Provide the (x, y) coordinate of the cell's center where the given text is located.  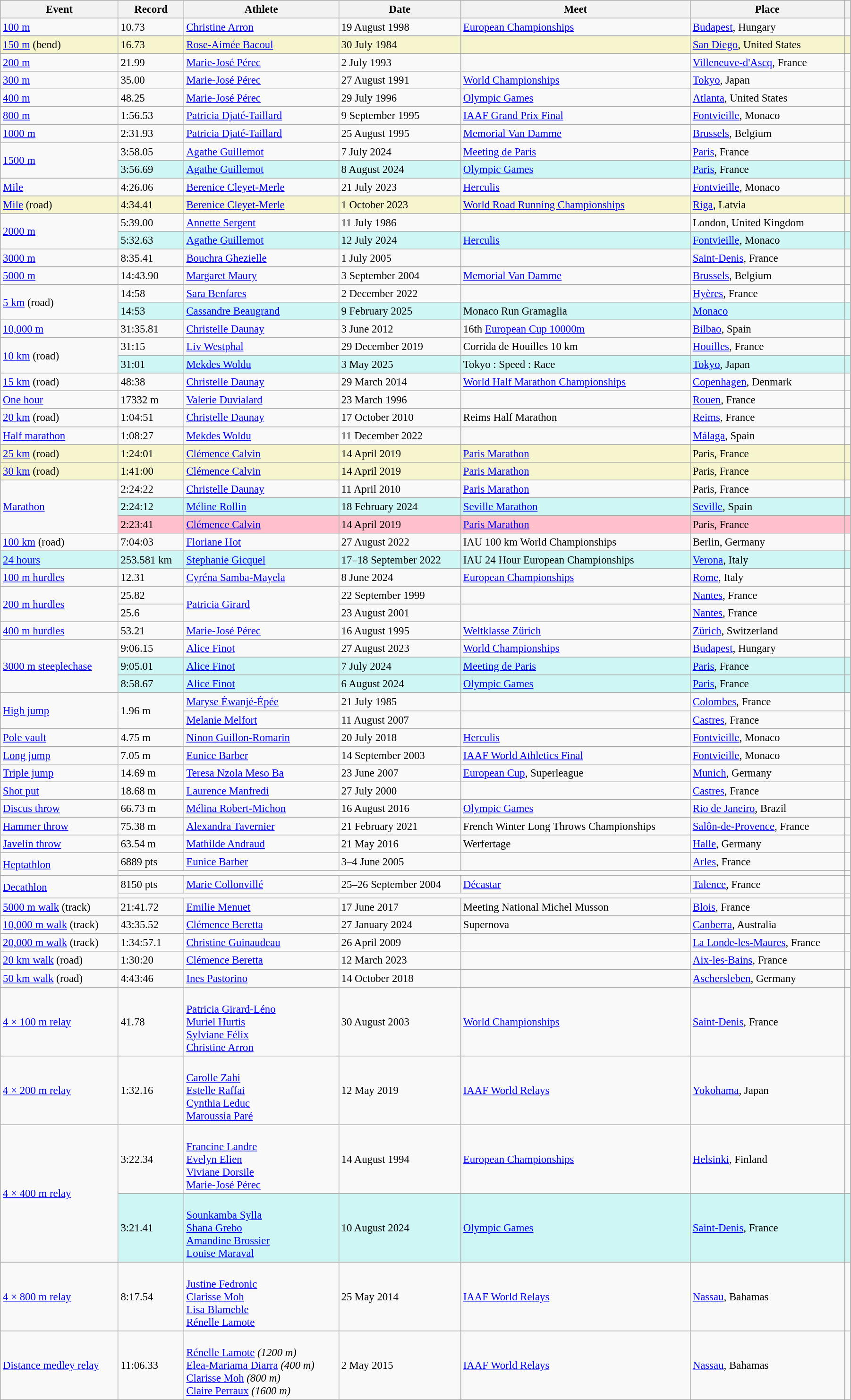
1:08:27 (151, 435)
25–26 September 2004 (400, 885)
Arles, France (767, 862)
25.6 (151, 613)
10 August 2024 (400, 1228)
Decathlon (60, 887)
French Winter Long Throws Championships (575, 826)
30 August 2003 (400, 1022)
IAAF Grand Prix Final (575, 116)
Bouchra Ghezielle (261, 258)
20 July 2018 (400, 737)
3 June 2012 (400, 329)
12.31 (151, 578)
400 m (60, 98)
Colombes, France (767, 702)
Hyères, France (767, 293)
5:39.00 (151, 222)
18.68 m (151, 791)
Rio de Janeiro, Brazil (767, 809)
Riga, Latvia (767, 205)
25.82 (151, 596)
21 July 2023 (400, 187)
Ines Pastorino (261, 978)
Meeting National Michel Musson (575, 907)
14 October 2018 (400, 978)
8 June 2024 (400, 578)
Málaga, Spain (767, 435)
9:05.01 (151, 666)
Half marathon (60, 435)
2000 m (60, 231)
Zürich, Switzerland (767, 631)
Bilbao, Spain (767, 329)
4 × 100 m relay (60, 1022)
Date (400, 9)
1.96 m (151, 710)
6 August 2024 (400, 684)
14 September 2003 (400, 755)
100 km (road) (60, 542)
Carolle ZahiEstelle RaffaiCynthia LeducMaroussia Paré (261, 1090)
Liv Westphal (261, 347)
One hour (60, 400)
3000 m steeplechase (60, 666)
17 June 2017 (400, 907)
Discus throw (60, 809)
Munich, Germany (767, 773)
Mathilde Andraud (261, 844)
10,000 m (60, 329)
25 August 1995 (400, 134)
London, United Kingdom (767, 222)
8:17.54 (151, 1297)
Décastar (575, 885)
400 m hurdles (60, 631)
European Cup, Superleague (575, 773)
26 April 2009 (400, 943)
Copenhagen, Denmark (767, 382)
31:35.81 (151, 329)
25 May 2014 (400, 1297)
Place (767, 9)
4 × 800 m relay (60, 1297)
Distance medley relay (60, 1366)
Pole vault (60, 737)
25 km (road) (60, 453)
2:24:12 (151, 507)
5:32.63 (151, 240)
Christine Guinaudeau (261, 943)
8150 pts (151, 885)
4 × 400 m relay (60, 1193)
66.73 m (151, 809)
48:38 (151, 382)
3000 m (60, 258)
Melanie Melfort (261, 720)
Emilie Menuet (261, 907)
2:24:22 (151, 489)
Méline Rollin (261, 507)
Yokohama, Japan (767, 1090)
Houilles, France (767, 347)
Berlin, Germany (767, 542)
3 May 2025 (400, 365)
15 km (road) (60, 382)
Halle, Germany (767, 844)
11 April 2010 (400, 489)
1:34:57.1 (151, 943)
3:21.41 (151, 1228)
7:04:03 (151, 542)
IAU 24 Hour European Championships (575, 560)
4:34.41 (151, 205)
Floriane Hot (261, 542)
Laurence Manfredi (261, 791)
Werfertage (575, 844)
11:06.33 (151, 1366)
Heptathlon (60, 864)
2:23:41 (151, 524)
3:56.69 (151, 169)
29 December 2019 (400, 347)
17–18 September 2022 (400, 560)
11 July 1986 (400, 222)
27 July 2000 (400, 791)
12 May 2019 (400, 1090)
5000 m (60, 276)
Margaret Maury (261, 276)
Helsinki, Finland (767, 1159)
48.25 (151, 98)
Aschersleben, Germany (767, 978)
1 October 2023 (400, 205)
Marie Collonvillé (261, 885)
63.54 m (151, 844)
Mélina Robert-Michon (261, 809)
11 August 2007 (400, 720)
Francine LandreEvelyn ElienViviane DorsileMarie-José Pérec (261, 1159)
Athlete (261, 9)
75.38 m (151, 826)
8 August 2024 (400, 169)
High jump (60, 710)
100 m hurdles (60, 578)
31:15 (151, 347)
100 m (60, 27)
14:53 (151, 311)
16th European Cup 10000m (575, 329)
Ninon Guillon-Romarin (261, 737)
253.581 km (151, 560)
Rose-Aimée Bacoul (261, 45)
7.05 m (151, 755)
9 February 2025 (400, 311)
27 August 2023 (400, 649)
4:43:46 (151, 978)
IAU 100 km World Championships (575, 542)
150 m (bend) (60, 45)
20 km walk (road) (60, 961)
2 December 2022 (400, 293)
16 August 1995 (400, 631)
Christine Arron (261, 27)
27 January 2024 (400, 925)
6889 pts (151, 862)
17332 m (151, 400)
Rome, Italy (767, 578)
10 km (road) (60, 355)
5000 m walk (track) (60, 907)
17 October 2010 (400, 418)
Atlanta, United States (767, 98)
23 June 2007 (400, 773)
800 m (60, 116)
9 September 1995 (400, 116)
4 × 200 m relay (60, 1090)
8:58.67 (151, 684)
29 March 2014 (400, 382)
World Road Running Championships (575, 205)
Record (151, 9)
14.69 m (151, 773)
1:32.16 (151, 1090)
Valerie Duvialard (261, 400)
La Londe-les-Maures, France (767, 943)
16.73 (151, 45)
Alexandra Tavernier (261, 826)
Shot put (60, 791)
21 May 2016 (400, 844)
Marathon (60, 506)
4:26.06 (151, 187)
300 m (60, 80)
18 February 2024 (400, 507)
2 May 2015 (400, 1366)
Weltklasse Zürich (575, 631)
2:31.93 (151, 134)
12 July 2024 (400, 240)
Supernova (575, 925)
Patricia Girard-LénoMuriel HurtisSylviane FélixChristine Arron (261, 1022)
Rénelle Lamote (1200 m)Elea-Mariama Diarra (400 m)Clarisse Moh (800 m)Claire Perraux (1600 m) (261, 1366)
Event (60, 9)
Sara Benfares (261, 293)
1:24:01 (151, 453)
2 July 1993 (400, 63)
Sounkamba SyllaShana GreboAmandine BrossierLouise Maraval (261, 1228)
1:56.53 (151, 116)
21 July 1985 (400, 702)
53.21 (151, 631)
19 August 1998 (400, 27)
Hammer throw (60, 826)
5 km (road) (60, 302)
3–4 June 2005 (400, 862)
Monaco Run Gramaglia (575, 311)
200 m hurdles (60, 605)
23 March 1996 (400, 400)
3 September 2004 (400, 276)
21 February 2021 (400, 826)
Seville Marathon (575, 507)
4.75 m (151, 737)
Mile (60, 187)
Seville, Spain (767, 507)
Stephanie Gicquel (261, 560)
World Half Marathon Championships (575, 382)
Salôn-de-Provence, France (767, 826)
1:30:20 (151, 961)
Meet (575, 9)
Canberra, Australia (767, 925)
10.73 (151, 27)
43:35.52 (151, 925)
Talence, France (767, 885)
Teresa Nzola Meso Ba (261, 773)
Cassandre Beaugrand (261, 311)
1 July 2005 (400, 258)
Justine FedronicClarisse MohLisa BlamebleRénelle Lamote (261, 1297)
1000 m (60, 134)
16 August 2016 (400, 809)
1:41:00 (151, 471)
Corrida de Houilles 10 km (575, 347)
50 km walk (road) (60, 978)
3:58.05 (151, 152)
IAAF World Athletics Final (575, 755)
Patricia Girard (261, 605)
11 December 2022 (400, 435)
Cyréna Samba-Mayela (261, 578)
35.00 (151, 80)
27 August 1991 (400, 80)
1500 m (60, 161)
20,000 m walk (track) (60, 943)
30 July 1984 (400, 45)
Annette Sergent (261, 222)
21.99 (151, 63)
Triple jump (60, 773)
27 August 2022 (400, 542)
10,000 m walk (track) (60, 925)
Tokyo : Speed : Race (575, 365)
41.78 (151, 1022)
24 hours (60, 560)
Mile (road) (60, 205)
Monaco (767, 311)
Blois, France (767, 907)
Rouen, France (767, 400)
Long jump (60, 755)
30 km (road) (60, 471)
3:22.34 (151, 1159)
23 August 2001 (400, 613)
Reims Half Marathon (575, 418)
Javelin throw (60, 844)
Verona, Italy (767, 560)
1:04:51 (151, 418)
Reims, France (767, 418)
29 July 1996 (400, 98)
22 September 1999 (400, 596)
Aix-les-Bains, France (767, 961)
31:01 (151, 365)
14 August 1994 (400, 1159)
14:43.90 (151, 276)
9:06.15 (151, 649)
12 March 2023 (400, 961)
14:58 (151, 293)
Villeneuve-d'Ascq, France (767, 63)
San Diego, United States (767, 45)
200 m (60, 63)
Maryse Éwanjé-Épée (261, 702)
21:41.72 (151, 907)
8:35.41 (151, 258)
20 km (road) (60, 418)
